Locate the cell with the specified text and output its [X, Y] center coordinate. 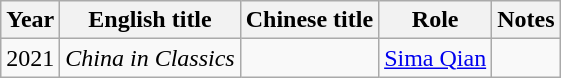
Role [436, 20]
2021 [30, 58]
Sima Qian [436, 58]
Chinese title [309, 20]
English title [150, 20]
Year [30, 20]
Notes [526, 20]
China in Classics [150, 58]
